Extract the (x, y) coordinate from the center of the cell holding the provided text.  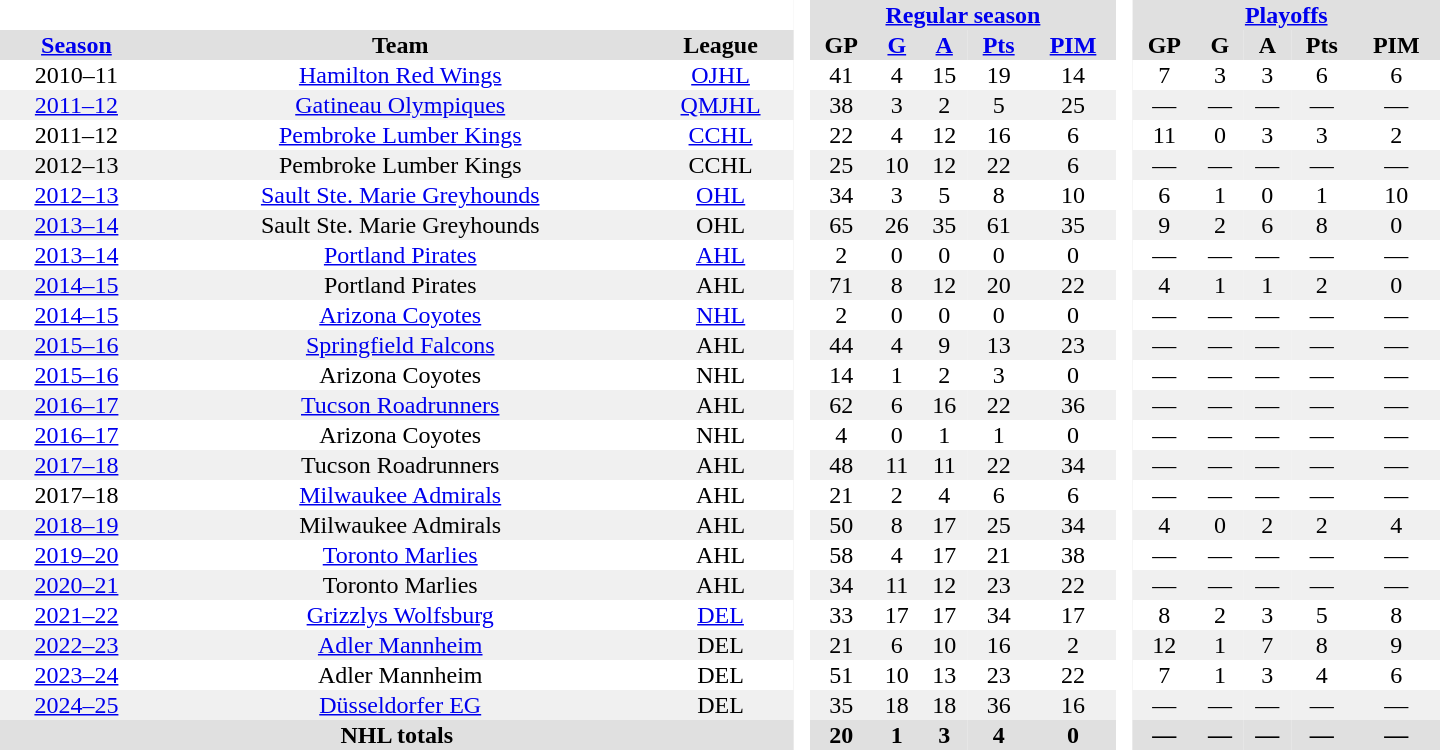
2024–25 (76, 705)
71 (841, 285)
44 (841, 345)
26 (896, 225)
Grizzlys Wolfsburg (400, 615)
58 (841, 555)
QMJHL (721, 105)
62 (841, 405)
2022–23 (76, 645)
15 (944, 75)
Gatineau Olympiques (400, 105)
Springfield Falcons (400, 345)
Playoffs (1286, 15)
2023–24 (76, 675)
Regular season (962, 15)
Team (400, 45)
2021–22 (76, 615)
NHL totals (396, 735)
48 (841, 465)
2020–21 (76, 585)
Hamilton Red Wings (400, 75)
33 (841, 615)
2018–19 (76, 525)
51 (841, 675)
2019–20 (76, 555)
65 (841, 225)
Season (76, 45)
19 (998, 75)
Düsseldorfer EG (400, 705)
League (721, 45)
50 (841, 525)
41 (841, 75)
OJHL (721, 75)
2010–11 (76, 75)
61 (998, 225)
